Capture the cell that displays the provided text and extract its (X, Y) central coordinate. 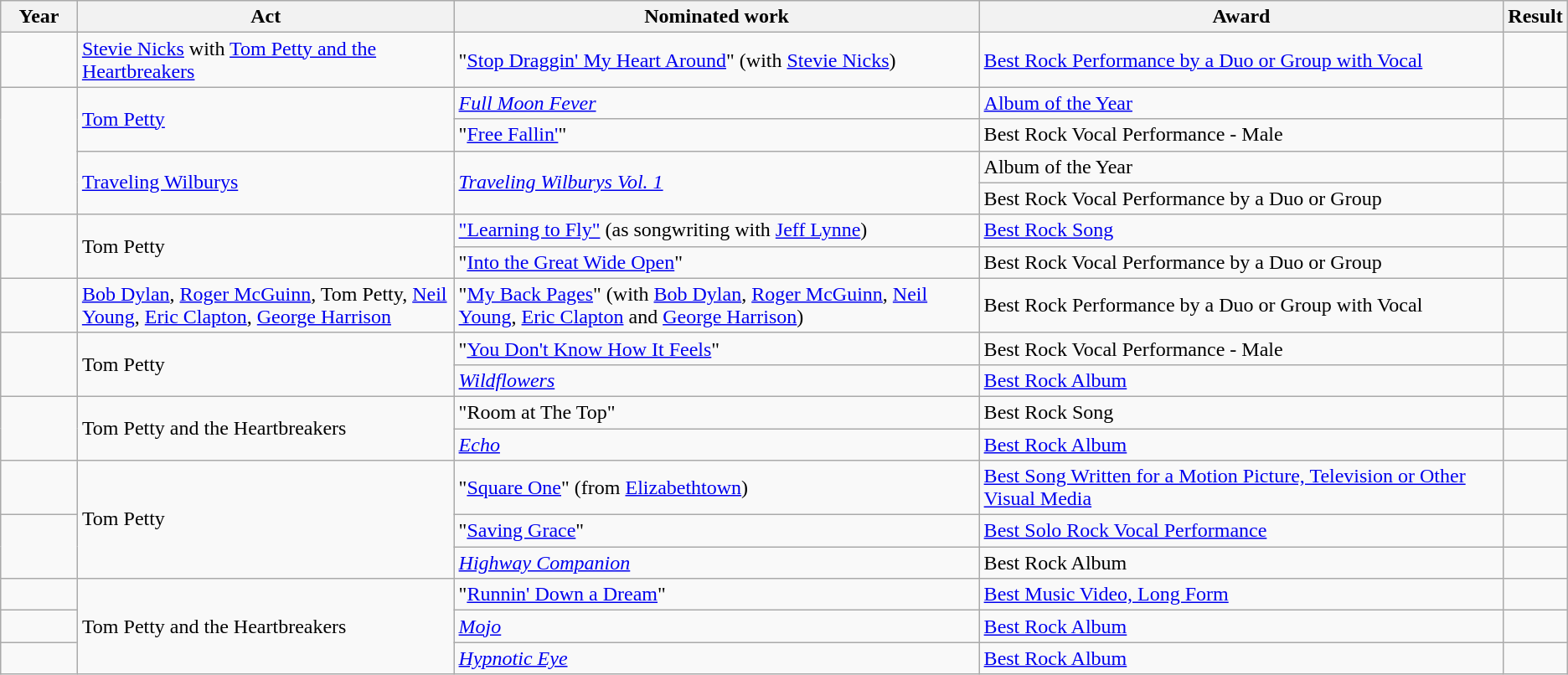
Full Moon Fever (717, 103)
Act (266, 17)
Nominated work (717, 17)
Bob Dylan, Roger McGuinn, Tom Petty, Neil Young, Eric Clapton, George Harrison (266, 305)
"Room at The Top" (717, 412)
Award (1241, 17)
Traveling Wilburys Vol. 1 (717, 183)
"You Don't Know How It Feels" (717, 348)
Traveling Wilburys (266, 183)
Stevie Nicks with Tom Petty and the Heartbreakers (266, 60)
"Runnin' Down a Dream" (717, 595)
"Free Fallin'" (717, 135)
"Learning to Fly" (as songwriting with Jeff Lynne) (717, 230)
Mojo (717, 626)
Best Song Written for a Motion Picture, Television or Other Visual Media (1241, 487)
Highway Companion (717, 563)
Best Solo Rock Vocal Performance (1241, 531)
"Square One" (from Elizabethtown) (717, 487)
Echo (717, 445)
"My Back Pages" (with Bob Dylan, Roger McGuinn, Neil Young, Eric Clapton and George Harrison) (717, 305)
Hypnotic Eye (717, 658)
Best Music Video, Long Form (1241, 595)
Wildflowers (717, 380)
"Stop Draggin' My Heart Around" (with Stevie Nicks) (717, 60)
"Into the Great Wide Open" (717, 262)
Year (39, 17)
"Saving Grace" (717, 531)
Result (1535, 17)
